Search for the cell housing the specified text and yield its [x, y] center coordinate. 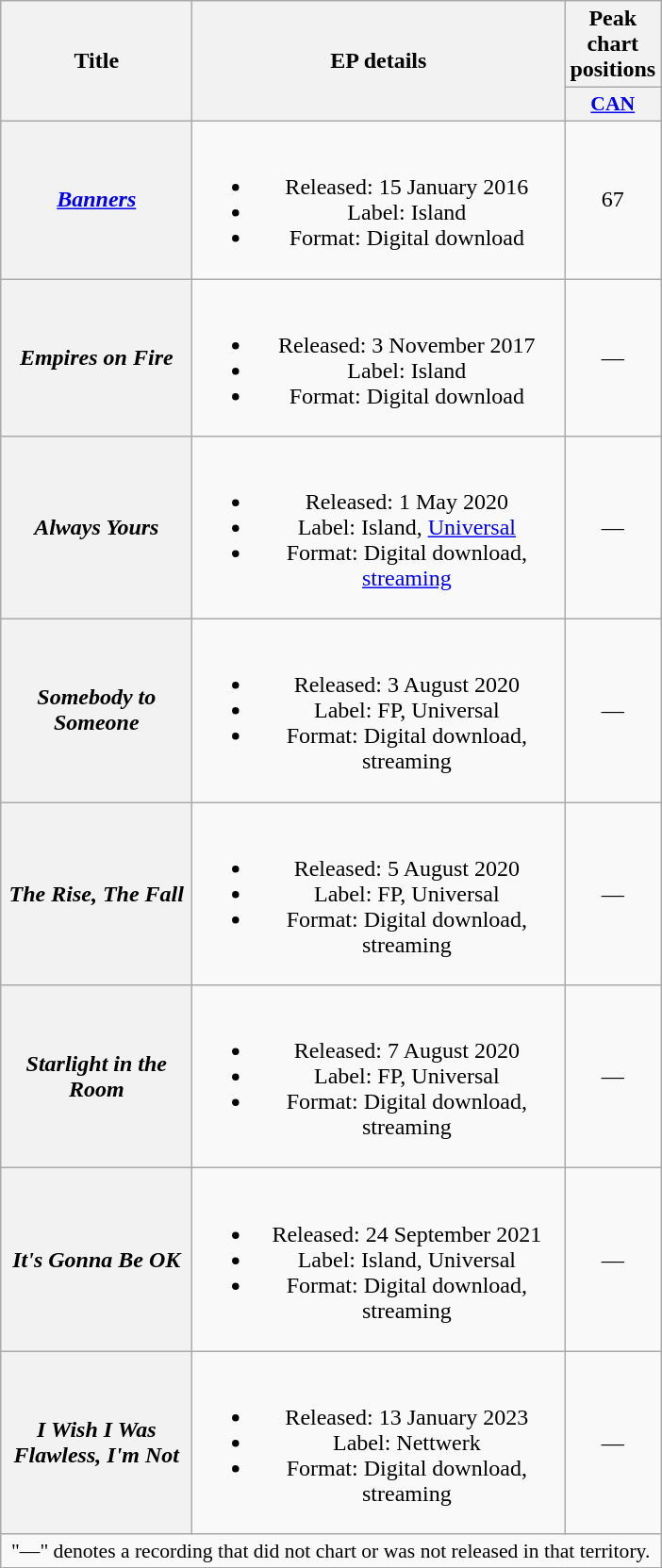
Released: 13 January 2023Label: NettwerkFormat: Digital download, streaming [379, 1443]
It's Gonna Be OK [96, 1260]
EP details [379, 61]
Released: 15 January 2016Label: IslandFormat: Digital download [379, 200]
Released: 7 August 2020Label: FP, UniversalFormat: Digital download, streaming [379, 1077]
Released: 3 August 2020Label: FP, UniversalFormat: Digital download, streaming [379, 711]
Released: 3 November 2017Label: IslandFormat: Digital download [379, 358]
Empires on Fire [96, 358]
Always Yours [96, 528]
Released: 5 August 2020Label: FP, UniversalFormat: Digital download, streaming [379, 894]
CAN [613, 105]
67 [613, 200]
Title [96, 61]
Released: 24 September 2021Label: Island, UniversalFormat: Digital download, streaming [379, 1260]
Peak chart positions [613, 44]
Released: 1 May 2020Label: Island, UniversalFormat: Digital download, streaming [379, 528]
Somebody to Someone [96, 711]
Banners [96, 200]
"—" denotes a recording that did not chart or was not released in that territory. [331, 1551]
I Wish I Was Flawless, I'm Not [96, 1443]
Starlight in the Room [96, 1077]
The Rise, The Fall [96, 894]
